Return the [x, y] coordinate for the center point of the cell that contains the specified text.  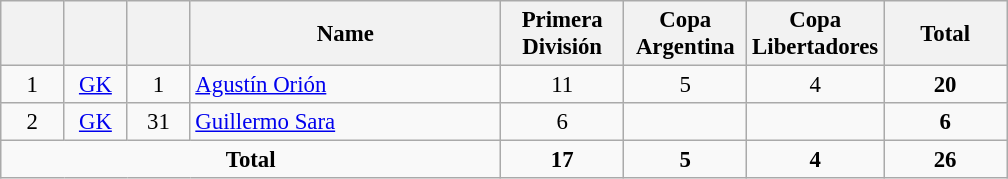
2 [32, 122]
Guillermo Sara [346, 122]
17 [562, 160]
Primera División [562, 34]
31 [158, 122]
Agustín Orión [346, 85]
Copa Libertadores [816, 34]
11 [562, 85]
26 [946, 160]
20 [946, 85]
Copa Argentina [686, 34]
Name [346, 34]
